Output the [x, y] coordinate of the center of the cell containing the given text.  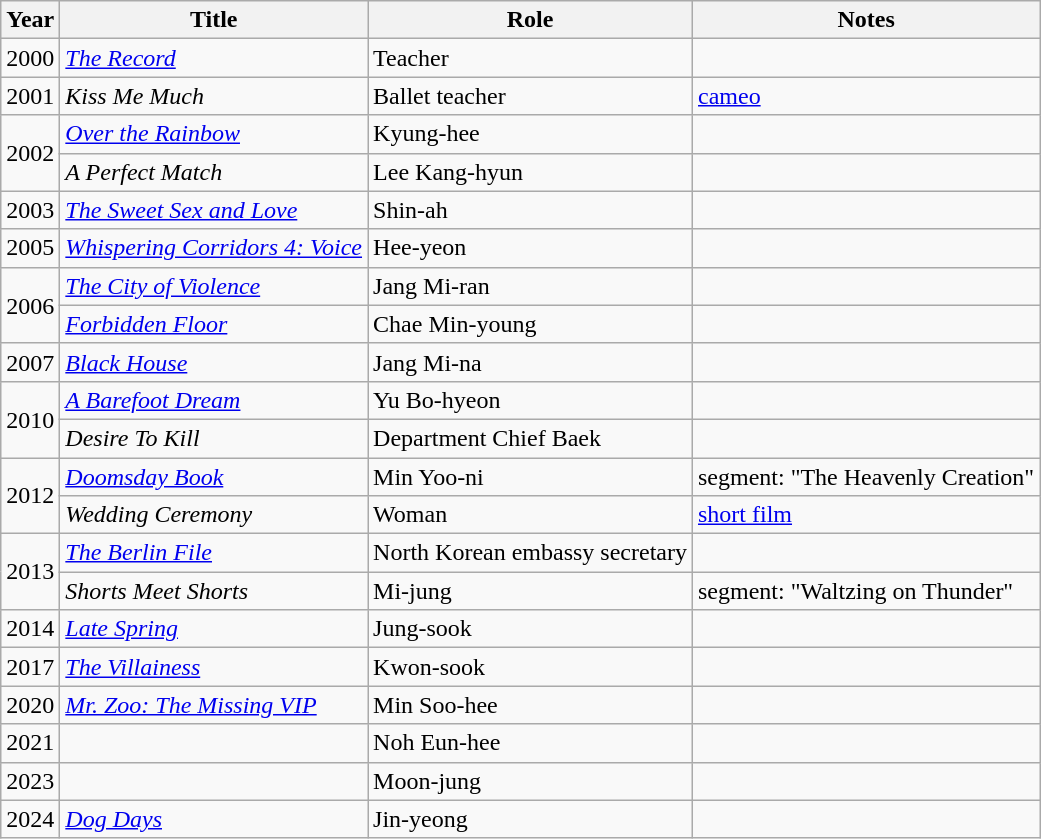
2001 [30, 96]
Forbidden Floor [214, 324]
The Sweet Sex and Love [214, 210]
2010 [30, 419]
Min Yoo-ni [530, 477]
Desire To Kill [214, 438]
2024 [30, 819]
Teacher [530, 58]
Jung-sook [530, 629]
2014 [30, 629]
2000 [30, 58]
Department Chief Baek [530, 438]
Dog Days [214, 819]
cameo [866, 96]
Mr. Zoo: The Missing VIP [214, 705]
Shin-ah [530, 210]
Woman [530, 515]
Lee Kang-hyun [530, 172]
Kwon-sook [530, 667]
Kyung-hee [530, 134]
Hee-yeon [530, 248]
Jin-yeong [530, 819]
The Record [214, 58]
The Villainess [214, 667]
segment: "Waltzing on Thunder" [866, 591]
2005 [30, 248]
Role [530, 20]
Wedding Ceremony [214, 515]
Late Spring [214, 629]
2020 [30, 705]
2013 [30, 572]
segment: "The Heavenly Creation" [866, 477]
Year [30, 20]
Chae Min-young [530, 324]
Over the Rainbow [214, 134]
Whispering Corridors 4: Voice [214, 248]
Ballet teacher [530, 96]
Title [214, 20]
Noh Eun-hee [530, 743]
North Korean embassy secretary [530, 553]
Mi-jung [530, 591]
A Perfect Match [214, 172]
2003 [30, 210]
Moon-jung [530, 781]
2007 [30, 362]
Kiss Me Much [214, 96]
The City of Violence [214, 286]
Notes [866, 20]
The Berlin File [214, 553]
2023 [30, 781]
2012 [30, 496]
2002 [30, 153]
Black House [214, 362]
Doomsday Book [214, 477]
2017 [30, 667]
short film [866, 515]
Min Soo-hee [530, 705]
Shorts Meet Shorts [214, 591]
A Barefoot Dream [214, 400]
Jang Mi-na [530, 362]
Jang Mi-ran [530, 286]
2006 [30, 305]
Yu Bo-hyeon [530, 400]
2021 [30, 743]
